Extract the [x, y] coordinate from the center of the cell holding the provided text.  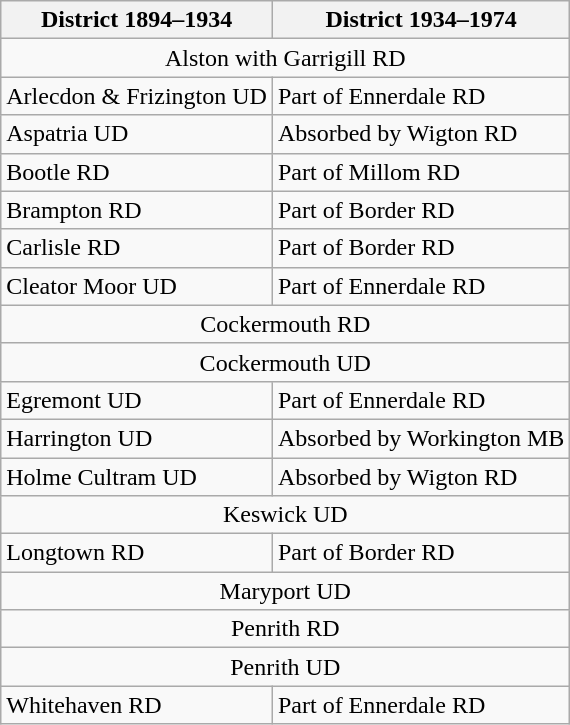
Cleator Moor UD [137, 286]
Cockermouth UD [286, 362]
Holme Cultram UD [137, 477]
Cockermouth RD [286, 324]
Absorbed by Workington MB [420, 438]
Carlisle RD [137, 248]
Aspatria UD [137, 134]
Egremont UD [137, 400]
Bootle RD [137, 172]
Alston with Garrigill RD [286, 58]
Arlecdon & Frizington UD [137, 96]
District 1894–1934 [137, 20]
Part of Millom RD [420, 172]
Penrith RD [286, 629]
Maryport UD [286, 591]
Whitehaven RD [137, 705]
Penrith UD [286, 667]
Harrington UD [137, 438]
Brampton RD [137, 210]
District 1934–1974 [420, 20]
Keswick UD [286, 515]
Longtown RD [137, 553]
